Search for the cell housing the specified text and yield its [X, Y] center coordinate. 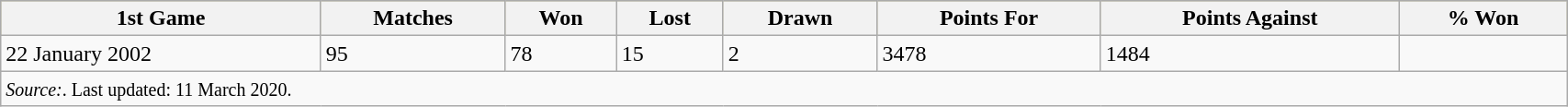
Won [560, 18]
22 January 2002 [162, 53]
3478 [988, 53]
Points For [988, 18]
Drawn [800, 18]
Lost [670, 18]
1484 [1249, 53]
95 [413, 53]
1st Game [162, 18]
Source:. Last updated: 11 March 2020. [784, 89]
Matches [413, 18]
15 [670, 53]
Points Against [1249, 18]
78 [560, 53]
2 [800, 53]
% Won [1483, 18]
